Locate the cell with the specified text and output its [x, y] center coordinate. 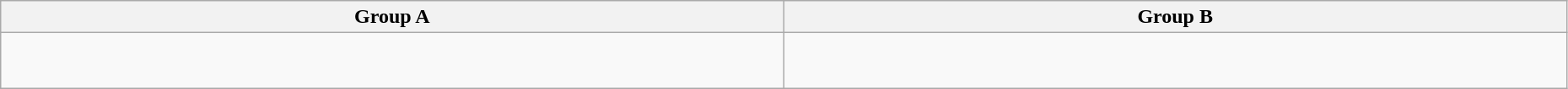
Group A [392, 17]
Group B [1175, 17]
